Locate the cell with the specified text and output its [x, y] center coordinate. 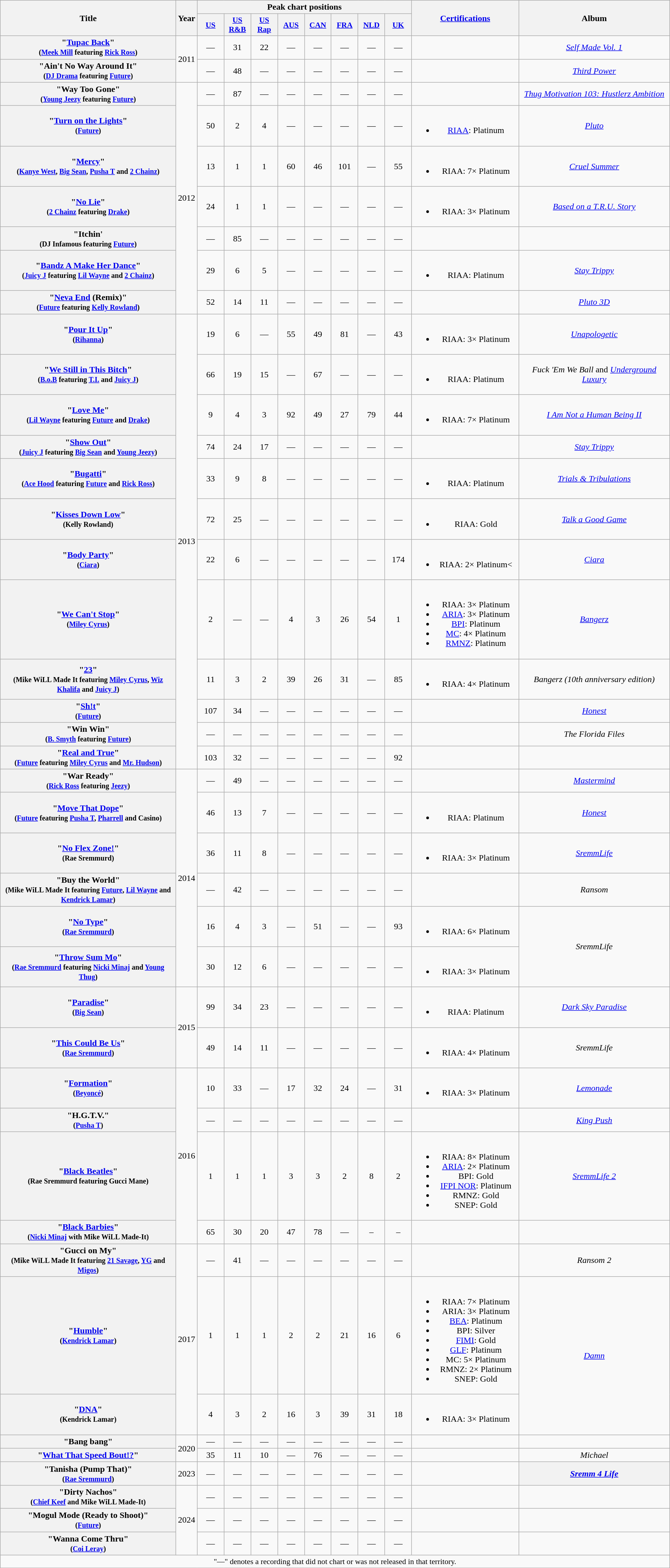
Lemonade [594, 1088]
"Mercy"(Kanye West, Big Sean, Pusha T and 2 Chainz) [88, 166]
60 [291, 166]
"This Could Be Us"(Rae Sremmurd) [88, 1048]
76 [318, 1455]
RIAA: 2× Platinum< [465, 559]
"No Lie"(2 Chainz featuring Drake) [88, 207]
2015 [187, 1028]
2020 [187, 1448]
"Dirty Nachos"(Chief Keef and Mike WiLL Made-It) [88, 1496]
41 [238, 1260]
2013 [187, 542]
SremmLife 2 [594, 1176]
2024 [187, 1520]
US R&B [238, 25]
Based on a T.R.U. Story [594, 207]
174 [398, 559]
"Body Party"(Ciara) [88, 559]
"Love Me"(Lil Wayne featuring Future and Drake) [88, 415]
King Push [594, 1120]
"Humble"(Kendrick Lamar) [88, 1336]
27 [344, 415]
"Kisses Down Low"(Kelly Rowland) [88, 519]
47 [291, 1232]
RIAA: 6× Platinum [465, 926]
"Wanna Come Thru"(Coi Leray) [88, 1543]
Michael [594, 1455]
35 [210, 1455]
Unapologetic [594, 334]
81 [344, 334]
US [210, 25]
Title [88, 18]
"Way Too Gone"(Young Jeezy featuring Future) [88, 94]
44 [398, 415]
"Real and True"(Future featuring Miley Cyrus and Mr. Hudson) [88, 758]
The Florida Files [594, 734]
Certifications [465, 18]
"No Type"(Rae Sremmurd) [88, 926]
51 [318, 926]
"Itchin'(DJ Infamous featuring Future) [88, 238]
RIAA: 7× PlatinumARIA: 3× PlatinumBEA: PlatinumBPI: SilverFIMI: GoldGLF: PlatinumMC: 5× PlatinumRMNZ: 2× PlatinumSNEP: Gold [465, 1336]
AUS [291, 25]
15 [264, 375]
Talk a Good Game [594, 519]
"Mogul Mode (Ready to Shoot)"(Future) [88, 1520]
Trials & Tribulations [594, 479]
36 [210, 853]
"DNA" (Kendrick Lamar) [88, 1414]
18 [398, 1414]
20 [264, 1232]
"Win Win"(B. Smyth featuring Future) [88, 734]
"Turn on the Lights"(Future) [88, 126]
"Formation"(Beyoncé) [88, 1088]
"Black Barbies"(Nicki Minaj with Mike WiLL Made-It) [88, 1232]
US Rap [264, 25]
21 [344, 1336]
Mastermind [594, 780]
72 [210, 519]
Ciara [594, 559]
"Paradise"(Big Sean) [88, 1007]
"What That Speed Bout!?" [88, 1455]
"23"(Mike WiLL Made It featuring Miley Cyrus, Wiz Khalifa and Juicy J) [88, 679]
Pluto [594, 126]
101 [344, 166]
Ransom 2 [594, 1260]
"Tanisha (Pump That)"(Rae Sremmurd) [88, 1474]
"Tupac Back"(Meek Mill featuring Rick Ross) [88, 47]
"Pour It Up"(Rihanna) [88, 334]
"War Ready"(Rick Ross featuring Jeezy) [88, 780]
Pluto 3D [594, 302]
12 [238, 967]
2012 [187, 198]
Ransom [594, 890]
Bangerz [594, 619]
66 [210, 375]
"Move That Dope"(Future featuring Pusha T, Pharrell and Casino) [88, 813]
"We Still in This Bitch"(B.o.B featuring T.I. and Juicy J) [88, 375]
Bangerz (10th anniversary edition) [594, 679]
107 [210, 711]
FRA [344, 25]
65 [210, 1232]
Sremm 4 Life [594, 1474]
"No Flex Zone!"(Rae Sremmurd) [88, 853]
Year [187, 18]
50 [210, 126]
Third Power [594, 71]
"Gucci on My" (Mike WiLL Made It featuring 21 Savage, YG and Migos) [88, 1260]
5 [264, 270]
CAN [318, 25]
Self Made Vol. 1 [594, 47]
Thug Motivation 103: Hustlerz Ambition [594, 94]
Album [594, 18]
"Sh!t"(Future) [88, 711]
42 [238, 890]
2016 [187, 1156]
"Black Beatles" (Rae Sremmurd featuring Gucci Mane) [88, 1176]
I Am Not a Human Being II [594, 415]
67 [318, 375]
2011 [187, 59]
7 [264, 813]
Dark Sky Paradise [594, 1007]
"Buy the World"(Mike WiLL Made It featuring Future, Lil Wayne and Kendrick Lamar) [88, 890]
"Bugatti"(Ace Hood featuring Future and Rick Ross) [88, 479]
"Bang bang" [88, 1441]
29 [210, 270]
"We Can't Stop"(Miley Cyrus) [88, 619]
"Neva End (Remix)"(Future featuring Kelly Rowland) [88, 302]
93 [398, 926]
"Bandz A Make Her Dance"(Juicy J featuring Lil Wayne and 2 Chainz) [88, 270]
RIAA: Gold [465, 519]
Peak chart positions [304, 7]
"—" denotes a recording that did not chart or was not released in that territory. [335, 1562]
74 [210, 447]
Fuck 'Em We Ball and Underground Luxury [594, 375]
NLD [372, 25]
23 [264, 1007]
54 [372, 619]
"Ain't No Way Around It"(DJ Drama featuring Future) [88, 71]
25 [238, 519]
"Show Out"(Juicy J featuring Big Sean and Young Jeezy) [88, 447]
79 [372, 415]
78 [318, 1232]
99 [210, 1007]
48 [238, 71]
RIAA: 3× PlatinumARIA: 3× PlatinumBPI: PlatinumMC: 4× PlatinumRMNZ: Platinum [465, 619]
87 [238, 94]
2017 [187, 1339]
RIAA: 8× PlatinumARIA: 2× PlatinumBPI: GoldIFPI NOR: PlatinumRMNZ: GoldSNEP: Gold [465, 1176]
103 [210, 758]
Cruel Summer [594, 166]
"H.G.T.V."(Pusha T) [88, 1120]
2023 [187, 1474]
2014 [187, 878]
52 [210, 302]
Damn [594, 1356]
"Throw Sum Mo"(Rae Sremmurd featuring Nicki Minaj and Young Thug) [88, 967]
43 [398, 334]
UK [398, 25]
